From the cell containing the given text, extract its center point as (x, y) coordinate. 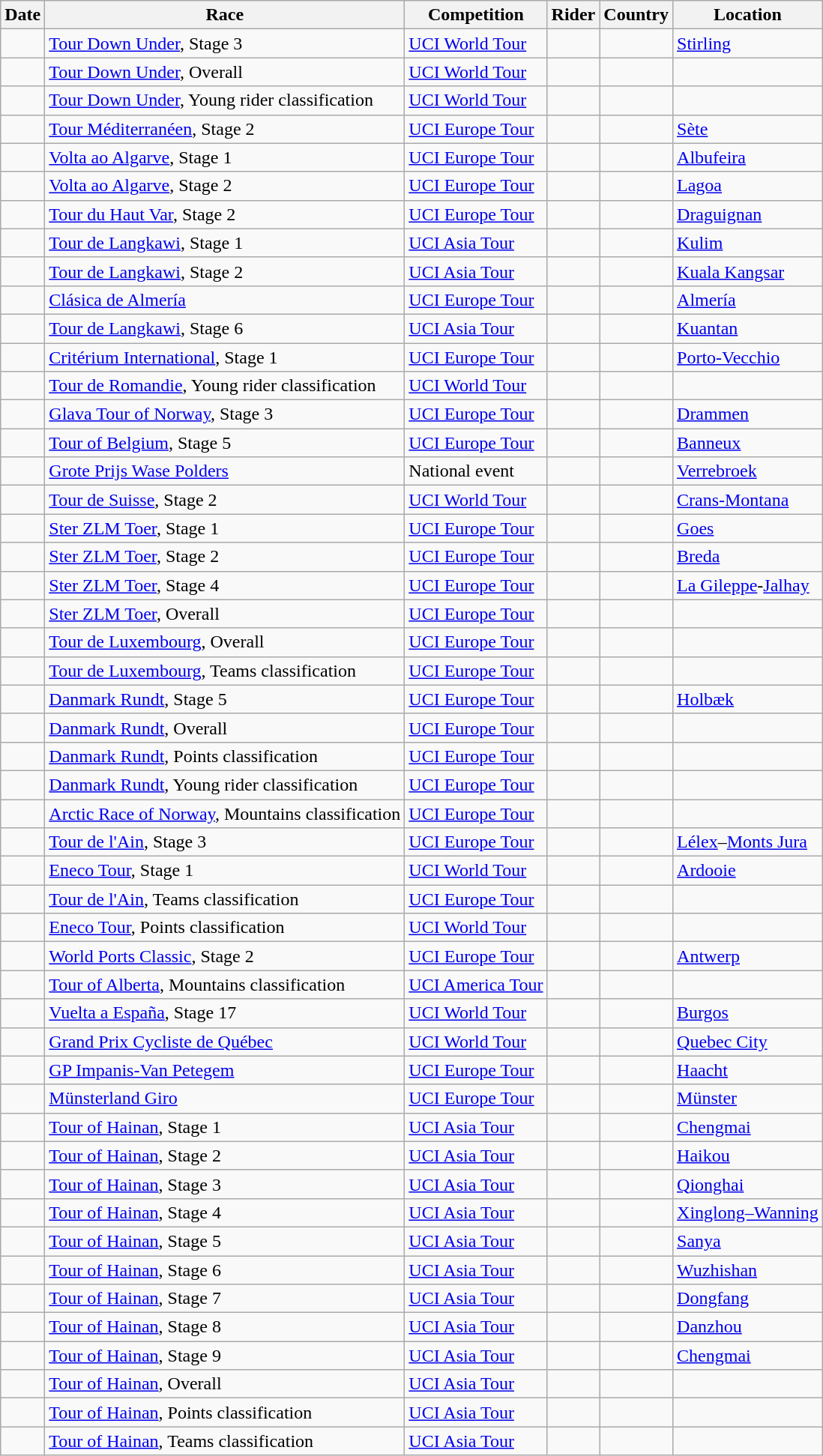
Münsterland Giro (225, 1099)
Tour de l'Ain, Stage 3 (225, 842)
Burgos (748, 1013)
Verrebroek (748, 471)
Tour de Luxembourg, Teams classification (225, 671)
Ster ZLM Toer, Stage 4 (225, 585)
Volta ao Algarve, Stage 1 (225, 157)
Race (225, 15)
Albufeira (748, 157)
Draguignan (748, 214)
Kuala Kangsar (748, 271)
Grote Prijs Wase Polders (225, 471)
Tour Down Under, Young rider classification (225, 100)
Xinglong–Wanning (748, 1212)
Ster ZLM Toer, Stage 2 (225, 557)
Kuantan (748, 328)
Münster (748, 1099)
Volta ao Algarve, Stage 2 (225, 186)
Tour of Hainan, Stage 5 (225, 1241)
Haacht (748, 1070)
Haikou (748, 1156)
Tour Down Under, Overall (225, 72)
Eneco Tour, Points classification (225, 928)
Tour de Langkawi, Stage 1 (225, 243)
Tour de Luxembourg, Overall (225, 642)
Tour Down Under, Stage 3 (225, 43)
Arctic Race of Norway, Mountains classification (225, 813)
Danmark Rundt, Overall (225, 728)
Quebec City (748, 1042)
Almería (748, 300)
Crans-Montana (748, 500)
Rider (573, 15)
Date (22, 15)
Country (636, 15)
Tour of Hainan, Stage 3 (225, 1184)
Tour of Hainan, Stage 2 (225, 1156)
Sète (748, 129)
Tour of Hainan, Stage 1 (225, 1127)
Tour de Langkawi, Stage 6 (225, 328)
Danmark Rundt, Young rider classification (225, 785)
Location (748, 15)
Tour of Hainan, Stage 6 (225, 1270)
Holbæk (748, 699)
Drammen (748, 414)
Goes (748, 528)
Danzhou (748, 1327)
Tour Méditerranéen, Stage 2 (225, 129)
Tour of Alberta, Mountains classification (225, 985)
Tour of Hainan, Teams classification (225, 1441)
UCI America Tour (476, 985)
Tour de Romandie, Young rider classification (225, 386)
Ster ZLM Toer, Overall (225, 614)
GP Impanis-Van Petegem (225, 1070)
Ardooie (748, 871)
Tour de l'Ain, Teams classification (225, 899)
World Ports Classic, Stage 2 (225, 956)
Tour of Hainan, Stage 7 (225, 1299)
Lélex–Monts Jura (748, 842)
Competition (476, 15)
National event (476, 471)
Tour de Suisse, Stage 2 (225, 500)
Glava Tour of Norway, Stage 3 (225, 414)
Breda (748, 557)
Lagoa (748, 186)
Banneux (748, 443)
Tour de Langkawi, Stage 2 (225, 271)
Wuzhishan (748, 1270)
Kulim (748, 243)
Sanya (748, 1241)
La Gileppe-Jalhay (748, 585)
Tour of Hainan, Stage 4 (225, 1212)
Eneco Tour, Stage 1 (225, 871)
Tour du Haut Var, Stage 2 (225, 214)
Critérium International, Stage 1 (225, 357)
Clásica de Almería (225, 300)
Qionghai (748, 1184)
Vuelta a España, Stage 17 (225, 1013)
Tour of Hainan, Overall (225, 1384)
Dongfang (748, 1299)
Tour of Hainan, Stage 9 (225, 1356)
Grand Prix Cycliste de Québec (225, 1042)
Porto-Vecchio (748, 357)
Tour of Belgium, Stage 5 (225, 443)
Danmark Rundt, Points classification (225, 756)
Danmark Rundt, Stage 5 (225, 699)
Ster ZLM Toer, Stage 1 (225, 528)
Tour of Hainan, Points classification (225, 1413)
Tour of Hainan, Stage 8 (225, 1327)
Antwerp (748, 956)
Stirling (748, 43)
